Scan for the cell matching the given text and deliver its [X, Y] coordinate at center. 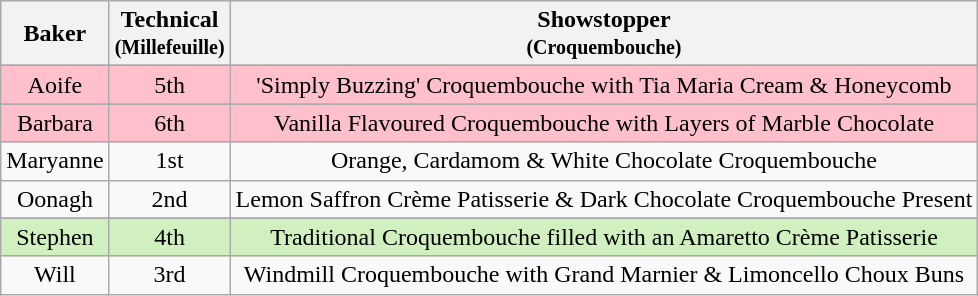
Windmill Croquembouche with Grand Marnier & Limoncello Choux Buns [604, 275]
Vanilla Flavoured Croquembouche with Layers of Marble Chocolate [604, 123]
Will [55, 275]
6th [170, 123]
1st [170, 161]
Showstopper(Croquembouche) [604, 34]
Oonagh [55, 199]
Maryanne [55, 161]
Orange, Cardamom & White Chocolate Croquembouche [604, 161]
5th [170, 85]
Baker [55, 34]
Technical(Millefeuille) [170, 34]
Traditional Croquembouche filled with an Amaretto Crème Patisserie [604, 237]
2nd [170, 199]
4th [170, 237]
Lemon Saffron Crème Patisserie & Dark Chocolate Croquembouche Present [604, 199]
Aoife [55, 85]
'Simply Buzzing' Croquembouche with Tia Maria Cream & Honeycomb [604, 85]
Barbara [55, 123]
Stephen [55, 237]
3rd [170, 275]
